Return the [X, Y] coordinate for the center point of the cell that contains the specified text.  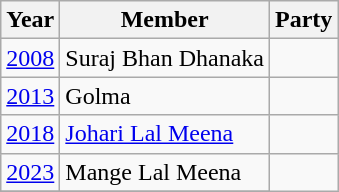
Mange Lal Meena [165, 172]
Suraj Bhan Dhanaka [165, 58]
Golma [165, 96]
2018 [30, 134]
Member [165, 20]
Johari Lal Meena [165, 134]
2013 [30, 96]
Party [303, 20]
2008 [30, 58]
2023 [30, 172]
Year [30, 20]
